For the text-containing cell, return its midpoint in [X, Y] coordinate format. 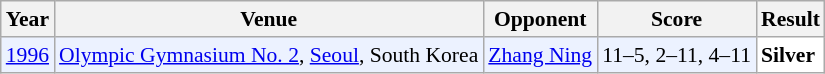
Opponent [540, 19]
11–5, 2–11, 4–11 [676, 55]
Zhang Ning [540, 55]
Result [790, 19]
1996 [28, 55]
Score [676, 19]
Year [28, 19]
Olympic Gymnasium No. 2, Seoul, South Korea [268, 55]
Silver [790, 55]
Venue [268, 19]
